Find where the given text appears and provide that cell's center as [x, y] coordinate. 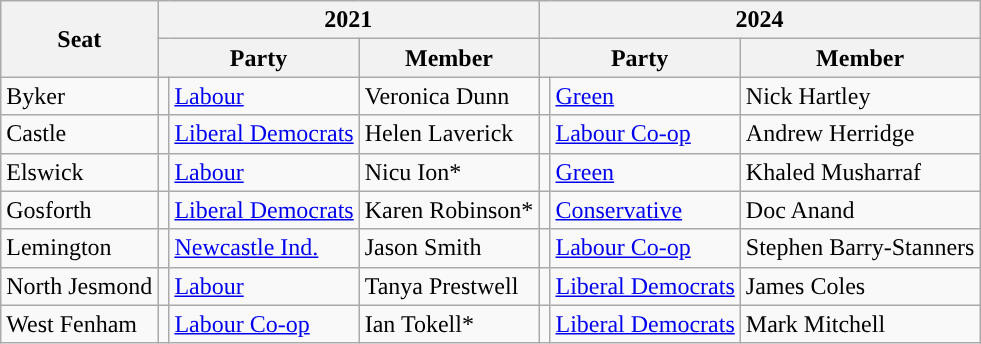
Castle [80, 134]
Karen Robinson* [449, 210]
Newcastle Ind. [264, 248]
Veronica Dunn [449, 96]
James Coles [860, 286]
Lemington [80, 248]
Ian Tokell* [449, 324]
Byker [80, 96]
Stephen Barry-Stanners [860, 248]
West Fenham [80, 324]
Khaled Musharraf [860, 172]
Andrew Herridge [860, 134]
Jason Smith [449, 248]
Elswick [80, 172]
Doc Anand [860, 210]
Seat [80, 39]
North Jesmond [80, 286]
2024 [760, 20]
Tanya Prestwell [449, 286]
Gosforth [80, 210]
2021 [348, 20]
Nicu Ion* [449, 172]
Helen Laverick [449, 134]
Mark Mitchell [860, 324]
Nick Hartley [860, 96]
Conservative [645, 210]
